Pinpoint the cell where the given text exists, returning its [x, y] midpoint coordinate. 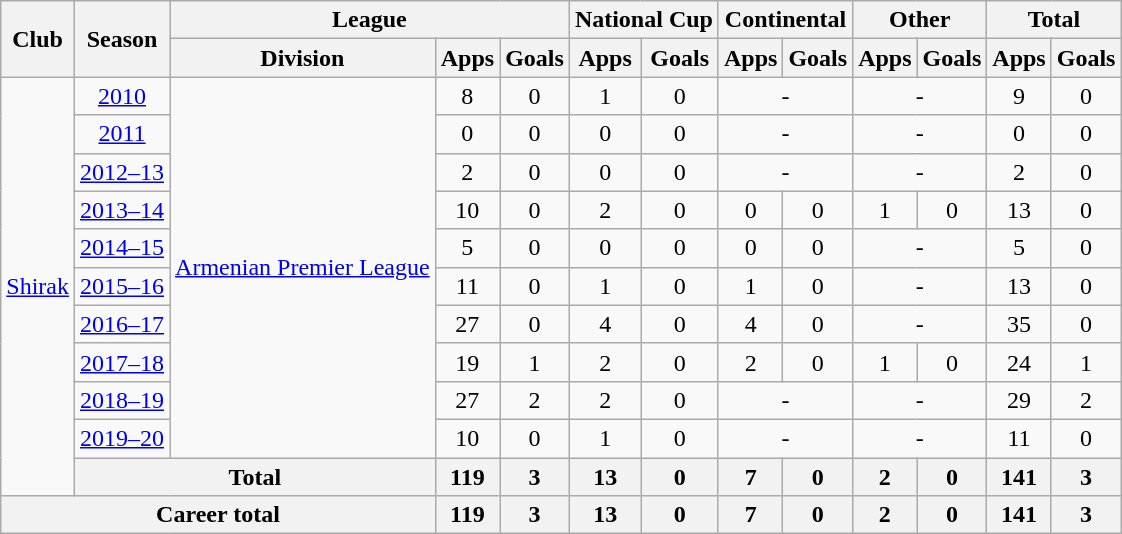
2017–18 [122, 362]
League [370, 20]
2016–17 [122, 324]
Armenian Premier League [303, 268]
Club [38, 39]
2014–15 [122, 248]
Other [920, 20]
Career total [218, 515]
Division [303, 58]
29 [1019, 400]
2011 [122, 134]
2015–16 [122, 286]
2012–13 [122, 172]
8 [467, 96]
2010 [122, 96]
2019–20 [122, 438]
24 [1019, 362]
Continental [785, 20]
Shirak [38, 286]
2013–14 [122, 210]
9 [1019, 96]
National Cup [644, 20]
19 [467, 362]
Season [122, 39]
35 [1019, 324]
2018–19 [122, 400]
